Determine the (X, Y) coordinate at the center of the cell enclosing the given text.  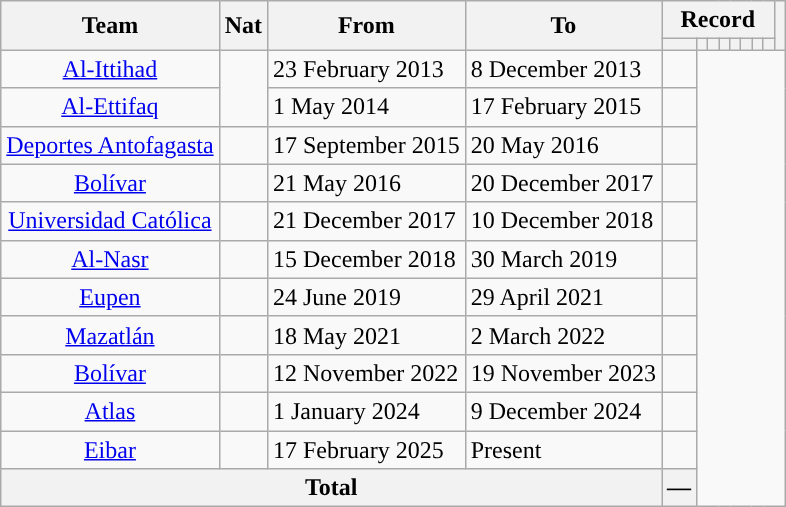
Deportes Antofagasta (110, 145)
Record (718, 20)
12 November 2022 (366, 373)
Mazatlán (110, 335)
1 May 2014 (366, 107)
17 February 2025 (366, 449)
Universidad Católica (110, 221)
23 February 2013 (366, 69)
20 May 2016 (563, 145)
9 December 2024 (563, 411)
Present (563, 449)
1 January 2024 (366, 411)
10 December 2018 (563, 221)
From (366, 26)
20 December 2017 (563, 183)
29 April 2021 (563, 297)
Total (332, 488)
— (680, 488)
17 February 2015 (563, 107)
Team (110, 26)
21 May 2016 (366, 183)
Eibar (110, 449)
17 September 2015 (366, 145)
Al-Ettifaq (110, 107)
8 December 2013 (563, 69)
To (563, 26)
18 May 2021 (366, 335)
30 March 2019 (563, 259)
2 March 2022 (563, 335)
24 June 2019 (366, 297)
Al-Nasr (110, 259)
21 December 2017 (366, 221)
Eupen (110, 297)
Nat (243, 26)
15 December 2018 (366, 259)
Al-Ittihad (110, 69)
Atlas (110, 411)
19 November 2023 (563, 373)
